Search for the cell housing the specified text and yield its (X, Y) center coordinate. 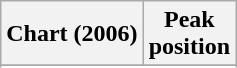
Chart (2006) (72, 34)
Peakposition (189, 34)
